Extract the [X, Y] coordinate from the center of the cell holding the provided text.  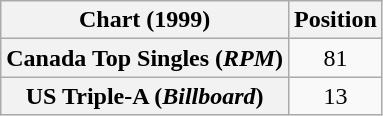
Canada Top Singles (RPM) [145, 58]
Chart (1999) [145, 20]
13 [336, 96]
Position [336, 20]
US Triple-A (Billboard) [145, 96]
81 [336, 58]
